Detect which cell encompasses the target text, then output its [X, Y] center coordinate. 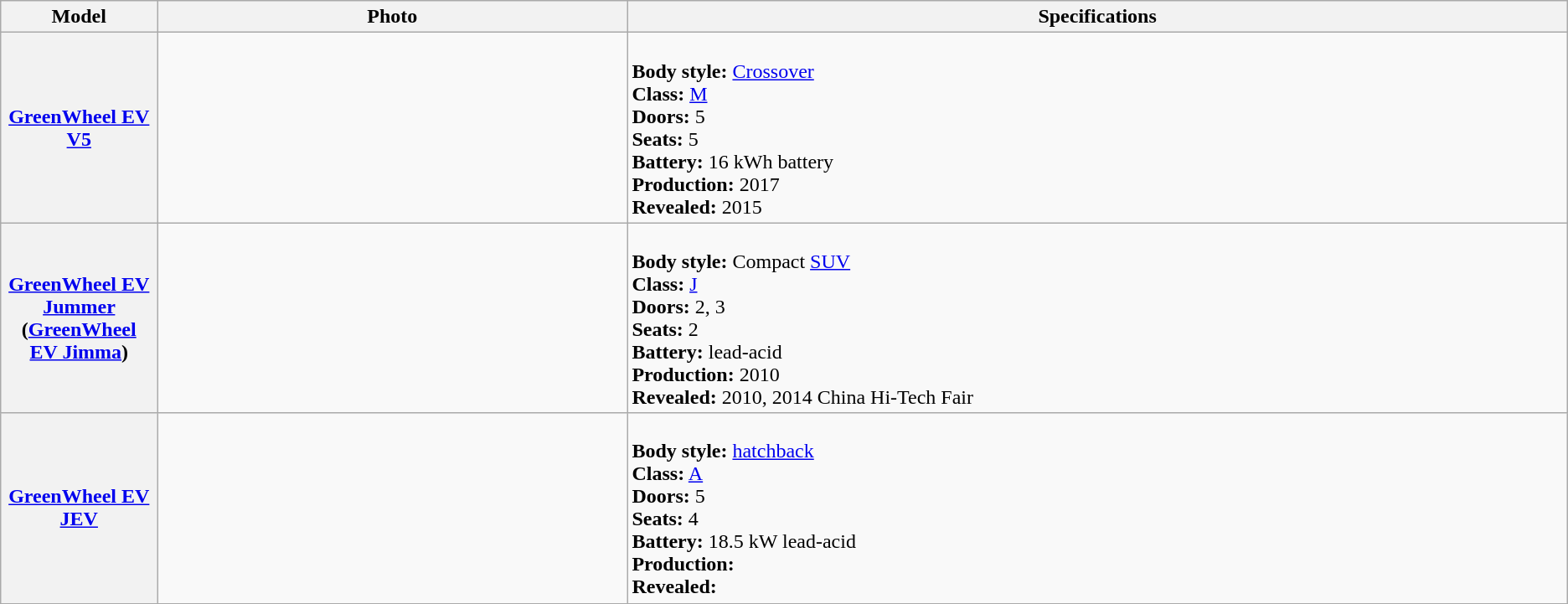
Body style: Compact SUVClass: JDoors: 2, 3Seats: 2Battery: lead-acidProduction: 2010Revealed: 2010, 2014 China Hi-Tech Fair [1097, 318]
Body style: CrossoverClass: MDoors: 5Seats: 5Battery: 16 kWh batteryProduction: 2017Revealed: 2015 [1097, 127]
Specifications [1097, 17]
Photo [392, 17]
Model [79, 17]
GreenWheel EV V5 [79, 127]
GreenWheel EV Jummer (GreenWheel EV Jimma) [79, 318]
Body style: hatchbackClass: ADoors: 5Seats: 4Battery: 18.5 kW lead-acidProduction:Revealed: [1097, 508]
GreenWheel EV JEV [79, 508]
